Provide the (x, y) coordinate of the cell's center where the given text is located.  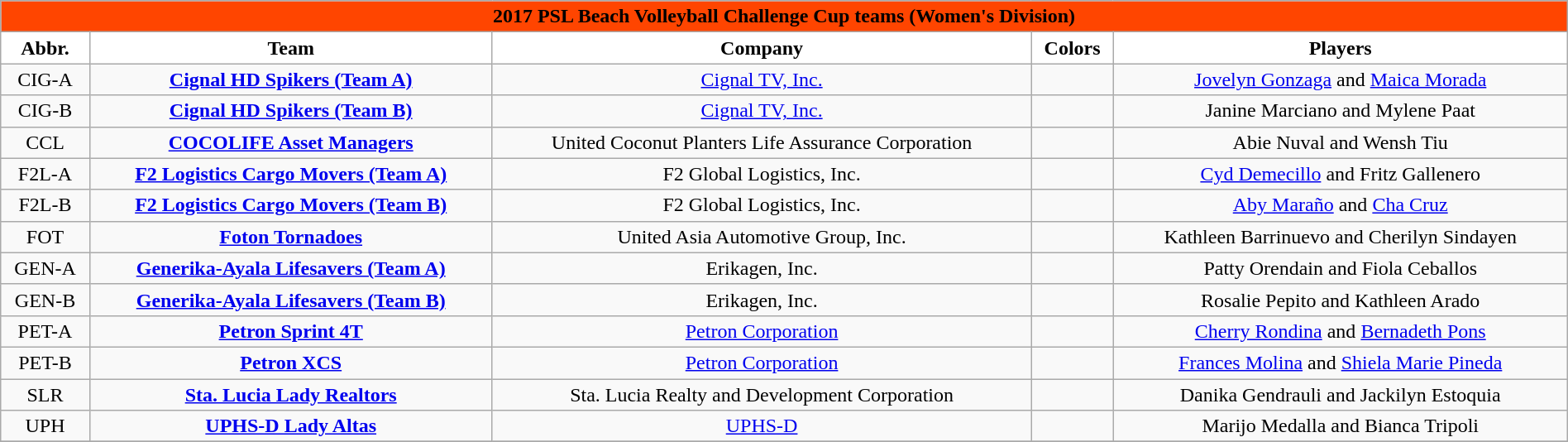
Aby Maraño and Cha Cruz (1340, 205)
Players (1340, 48)
GEN-B (45, 300)
F2L-A (45, 174)
Sta. Lucia Lady Realtors (291, 395)
PET-A (45, 331)
SLR (45, 395)
UPH (45, 426)
Rosalie Pepito and Kathleen Arado (1340, 300)
Petron Sprint 4T (291, 331)
CIG-B (45, 111)
F2 Logistics Cargo Movers (Team A) (291, 174)
UPHS-D Lady Altas (291, 426)
United Coconut Planters Life Assurance Corporation (762, 142)
F2L-B (45, 205)
Marijo Medalla and Bianca Tripoli (1340, 426)
PET-B (45, 363)
Generika-Ayala Lifesavers (Team A) (291, 268)
FOT (45, 237)
Company (762, 48)
Kathleen Barrinuevo and Cherilyn Sindayen (1340, 237)
CIG-A (45, 79)
Abbr. (45, 48)
Patty Orendain and Fiola Ceballos (1340, 268)
Cignal HD Spikers (Team B) (291, 111)
CCL (45, 142)
UPHS-D (762, 426)
2017 PSL Beach Volleyball Challenge Cup teams (Women's Division) (784, 17)
United Asia Automotive Group, Inc. (762, 237)
GEN-A (45, 268)
Abie Nuval and Wensh Tiu (1340, 142)
Cherry Rondina and Bernadeth Pons (1340, 331)
Jovelyn Gonzaga and Maica Morada (1340, 79)
Team (291, 48)
Cignal HD Spikers (Team A) (291, 79)
Janine Marciano and Mylene Paat (1340, 111)
F2 Logistics Cargo Movers (Team B) (291, 205)
Cyd Demecillo and Fritz Gallenero (1340, 174)
Foton Tornadoes (291, 237)
Colors (1072, 48)
Danika Gendrauli and Jackilyn Estoquia (1340, 395)
Generika-Ayala Lifesavers (Team B) (291, 300)
COCOLIFE Asset Managers (291, 142)
Sta. Lucia Realty and Development Corporation (762, 395)
Frances Molina and Shiela Marie Pineda (1340, 363)
Petron XCS (291, 363)
